Output the [x, y] coordinate of the center of the cell containing the given text.  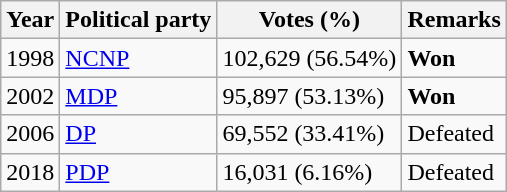
Political party [138, 20]
2018 [30, 172]
16,031 (6.16%) [310, 172]
PDP [138, 172]
Remarks [454, 20]
1998 [30, 58]
Year [30, 20]
102,629 (56.54%) [310, 58]
2006 [30, 134]
DP [138, 134]
69,552 (33.41%) [310, 134]
MDP [138, 96]
2002 [30, 96]
95,897 (53.13%) [310, 96]
Votes (%) [310, 20]
NCNP [138, 58]
